Provide the (x, y) coordinate of the cell's center where the given text is located.  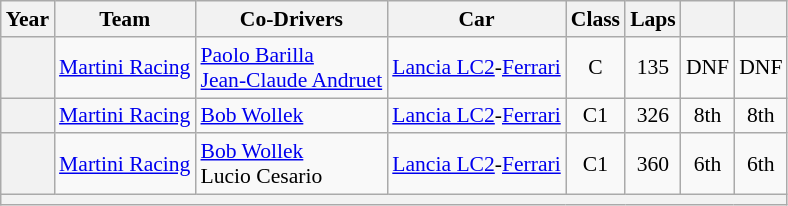
Co-Drivers (291, 19)
C (596, 68)
Laps (653, 19)
Car (476, 19)
Team (124, 19)
Bob Wollek Lucio Cesario (291, 164)
Class (596, 19)
135 (653, 68)
326 (653, 116)
360 (653, 164)
Paolo Barilla Jean-Claude Andruet (291, 68)
Year (28, 19)
Bob Wollek (291, 116)
